Return the (x, y) coordinate for the center point of the cell that contains the specified text.  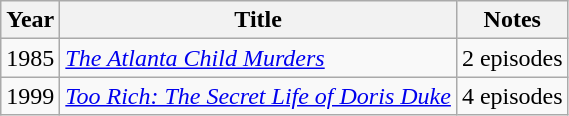
4 episodes (512, 96)
1999 (30, 96)
The Atlanta Child Murders (258, 58)
Year (30, 20)
2 episodes (512, 58)
1985 (30, 58)
Too Rich: The Secret Life of Doris Duke (258, 96)
Notes (512, 20)
Title (258, 20)
